For the text-containing cell, return its midpoint in (X, Y) coordinate format. 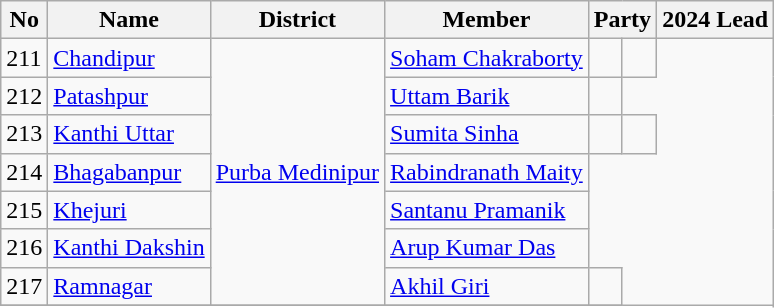
Purba Medinipur (297, 172)
Name (129, 20)
Soham Chakraborty (487, 58)
Sumita Sinha (487, 134)
Patashpur (129, 96)
211 (24, 58)
Ramnagar (129, 286)
213 (24, 134)
No (24, 20)
Party (622, 20)
212 (24, 96)
Chandipur (129, 58)
District (297, 20)
Arup Kumar Das (487, 248)
Kanthi Uttar (129, 134)
2024 Lead (716, 20)
215 (24, 210)
217 (24, 286)
Khejuri (129, 210)
Bhagabanpur (129, 172)
Akhil Giri (487, 286)
Kanthi Dakshin (129, 248)
Member (487, 20)
216 (24, 248)
Uttam Barik (487, 96)
Rabindranath Maity (487, 172)
214 (24, 172)
Santanu Pramanik (487, 210)
